Find where the given text appears and provide that cell's center as (x, y) coordinate. 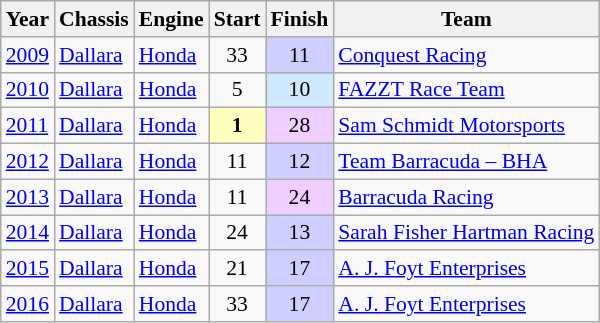
Finish (300, 19)
2014 (28, 233)
Year (28, 19)
5 (238, 90)
28 (300, 126)
1 (238, 126)
2012 (28, 162)
13 (300, 233)
Start (238, 19)
2010 (28, 90)
2016 (28, 304)
Chassis (94, 19)
Engine (172, 19)
Team (466, 19)
Barracuda Racing (466, 197)
Sam Schmidt Motorsports (466, 126)
10 (300, 90)
Sarah Fisher Hartman Racing (466, 233)
12 (300, 162)
FAZZT Race Team (466, 90)
Conquest Racing (466, 55)
Team Barracuda – BHA (466, 162)
2015 (28, 269)
2011 (28, 126)
21 (238, 269)
2013 (28, 197)
2009 (28, 55)
